Capture the cell that displays the provided text and extract its (X, Y) central coordinate. 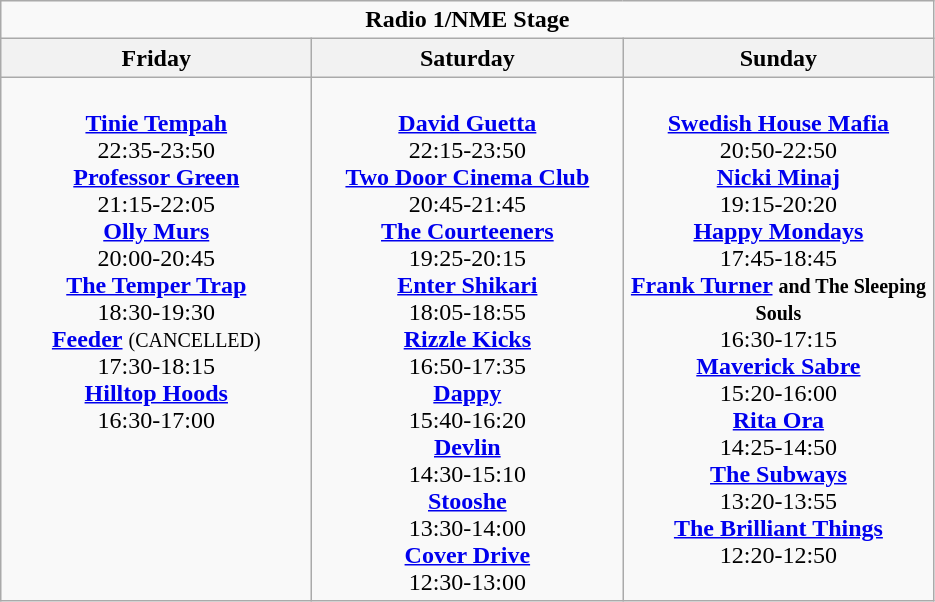
Radio 1/NME Stage (468, 20)
Sunday (778, 58)
Saturday (468, 58)
Friday (156, 58)
